Capture the cell that displays the provided text and extract its (x, y) central coordinate. 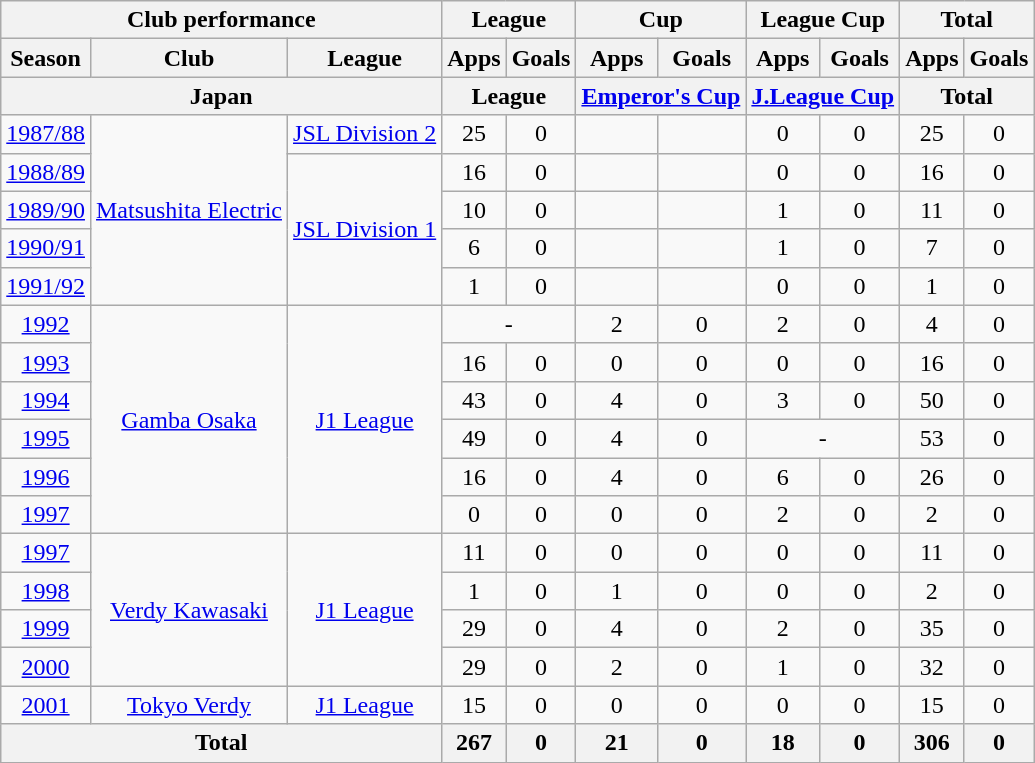
Season (46, 58)
26 (932, 477)
49 (474, 438)
32 (932, 667)
43 (474, 400)
1989/90 (46, 210)
1996 (46, 477)
Club performance (222, 20)
1998 (46, 591)
50 (932, 400)
2000 (46, 667)
Tokyo Verdy (188, 705)
1995 (46, 438)
JSL Division 2 (365, 134)
53 (932, 438)
Emperor's Cup (661, 96)
JSL Division 1 (365, 229)
21 (617, 743)
306 (932, 743)
1999 (46, 629)
Cup (661, 20)
1991/92 (46, 286)
1987/88 (46, 134)
1992 (46, 324)
J.League Cup (823, 96)
League Cup (823, 20)
18 (783, 743)
Verdy Kawasaki (188, 610)
1990/91 (46, 248)
Gamba Osaka (188, 419)
3 (783, 400)
10 (474, 210)
2001 (46, 705)
1994 (46, 400)
Club (188, 58)
1988/89 (46, 172)
267 (474, 743)
Japan (222, 96)
Matsushita Electric (188, 210)
7 (932, 248)
1993 (46, 362)
35 (932, 629)
